Return [X, Y] of the center of cell containing provided text 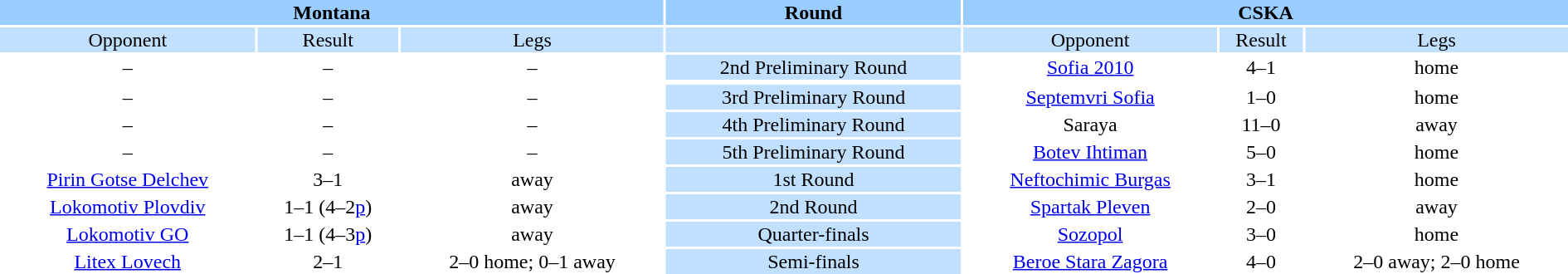
3rd Preliminary Round [813, 97]
Beroe Stara Zagora [1090, 262]
4–1 [1261, 67]
Semi-finals [813, 262]
Saraya [1090, 125]
1st Round [813, 179]
Sofia 2010 [1090, 67]
Round [813, 12]
Septemvri Sofia [1090, 97]
1–1 (4–3p) [328, 234]
Sozopol [1090, 234]
Botev Ihtiman [1090, 152]
3–0 [1261, 234]
4th Preliminary Round [813, 125]
Lokomotiv GO [128, 234]
Quarter-finals [813, 234]
2–1 [328, 262]
5–0 [1261, 152]
Montana [332, 12]
5th Preliminary Round [813, 152]
1–0 [1261, 97]
1–1 (4–2p) [328, 207]
2nd Round [813, 207]
Pirin Gotse Delchev [128, 179]
CSKA [1266, 12]
2–0 home; 0–1 away [533, 262]
Lokomotiv Plovdiv [128, 207]
Spartak Pleven [1090, 207]
11–0 [1261, 125]
2nd Preliminary Round [813, 67]
4–0 [1261, 262]
2–0 away; 2–0 home [1437, 262]
Litex Lovech [128, 262]
2–0 [1261, 207]
Neftochimic Burgas [1090, 179]
